Search for the cell housing the specified text and yield its (x, y) center coordinate. 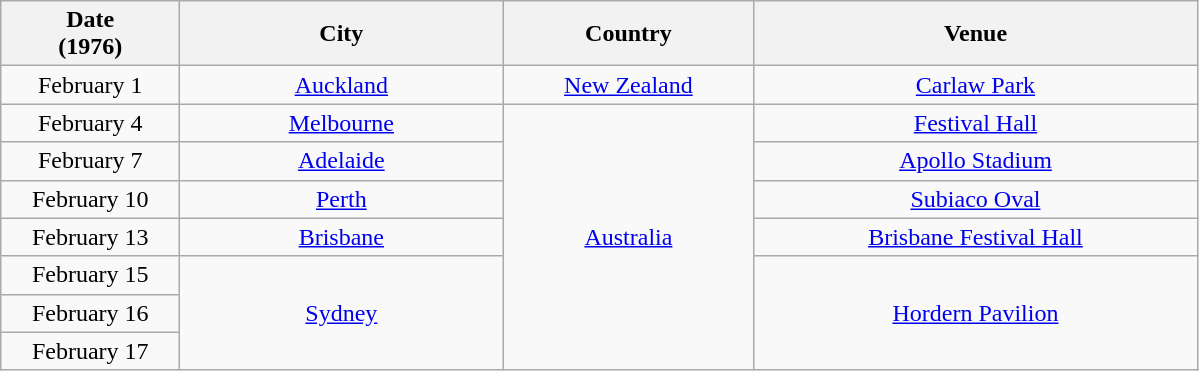
Australia (628, 237)
Carlaw Park (976, 85)
New Zealand (628, 85)
February 13 (90, 237)
Hordern Pavilion (976, 313)
February 7 (90, 161)
Sydney (342, 313)
City (342, 34)
Festival Hall (976, 123)
February 16 (90, 313)
Perth (342, 199)
Country (628, 34)
Adelaide (342, 161)
Melbourne (342, 123)
Date(1976) (90, 34)
February 17 (90, 351)
February 4 (90, 123)
February 15 (90, 275)
February 1 (90, 85)
February 10 (90, 199)
Brisbane Festival Hall (976, 237)
Brisbane (342, 237)
Subiaco Oval (976, 199)
Apollo Stadium (976, 161)
Auckland (342, 85)
Venue (976, 34)
